Locate the cell with the specified text and output its [X, Y] center coordinate. 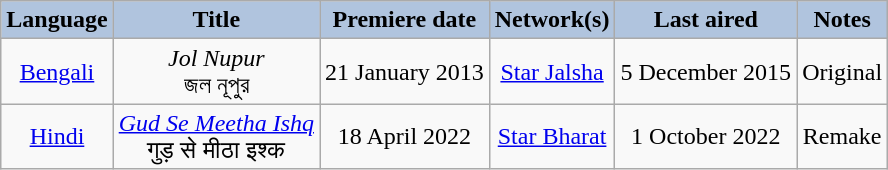
Network(s) [552, 20]
Gud Se Meetha Ishq गुड़ से मीठा इश्क [216, 136]
Hindi [57, 136]
Language [57, 20]
Star Jalsha [552, 72]
Jol Nupur জল নূপুর [216, 72]
Bengali [57, 72]
Premiere date [405, 20]
Original [842, 72]
1 October 2022 [706, 136]
Remake [842, 136]
5 December 2015 [706, 72]
Last aired [706, 20]
Star Bharat [552, 136]
Notes [842, 20]
18 April 2022 [405, 136]
21 January 2013 [405, 72]
Title [216, 20]
